Identify which cell holds the provided text, then report its [x, y] central coordinate. 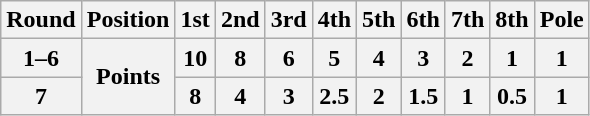
3rd [288, 20]
6th [423, 20]
1st [195, 20]
Position [128, 20]
10 [195, 58]
Round [41, 20]
7th [467, 20]
Points [128, 77]
4th [334, 20]
1–6 [41, 58]
2nd [240, 20]
5 [334, 58]
5th [379, 20]
8th [512, 20]
6 [288, 58]
7 [41, 96]
Pole [562, 20]
0.5 [512, 96]
2.5 [334, 96]
1.5 [423, 96]
